Search for the cell housing the specified text and yield its [x, y] center coordinate. 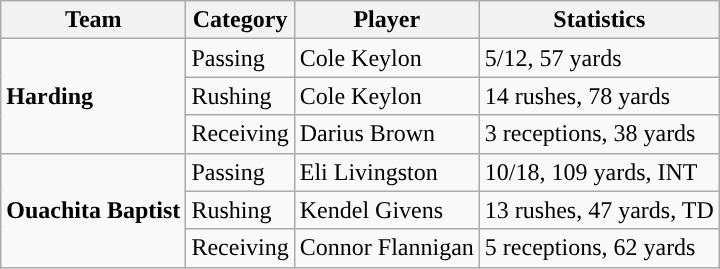
14 rushes, 78 yards [599, 96]
Player [386, 20]
Connor Flannigan [386, 248]
5 receptions, 62 yards [599, 248]
Ouachita Baptist [94, 210]
Kendel Givens [386, 210]
3 receptions, 38 yards [599, 134]
Category [240, 20]
5/12, 57 yards [599, 58]
Harding [94, 96]
Statistics [599, 20]
Team [94, 20]
10/18, 109 yards, INT [599, 172]
Darius Brown [386, 134]
13 rushes, 47 yards, TD [599, 210]
Eli Livingston [386, 172]
